Locate the cell with the specified text and output its (x, y) center coordinate. 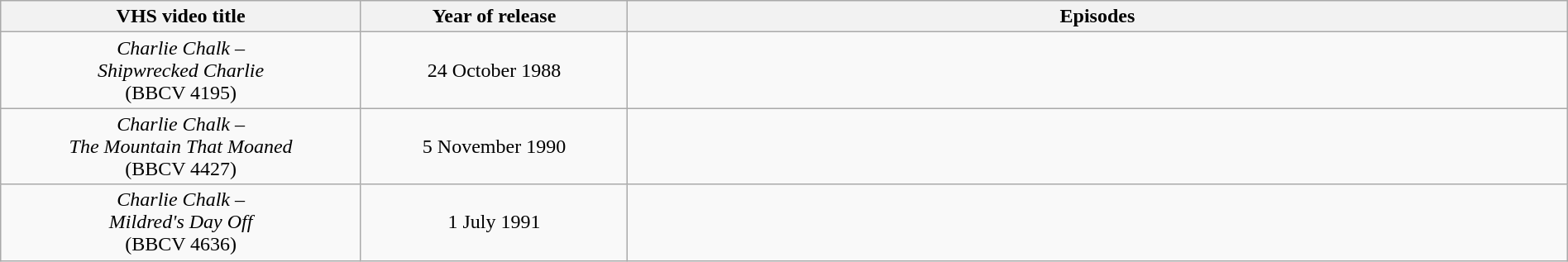
24 October 1988 (494, 70)
1 July 1991 (494, 222)
VHS video title (181, 17)
Year of release (494, 17)
Episodes (1098, 17)
Charlie Chalk –The Mountain That Moaned(BBCV 4427) (181, 146)
5 November 1990 (494, 146)
Charlie Chalk –Mildred's Day Off(BBCV 4636) (181, 222)
Charlie Chalk –Shipwrecked Charlie(BBCV 4195) (181, 70)
